Determine the (X, Y) coordinate at the center of the cell enclosing the given text.  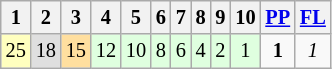
FL (313, 17)
7 (181, 17)
25 (16, 51)
5 (136, 17)
12 (106, 51)
9 (221, 17)
PP (278, 17)
3 (76, 17)
15 (76, 51)
18 (46, 51)
